Output the [X, Y] coordinate of the center of the cell containing the given text.  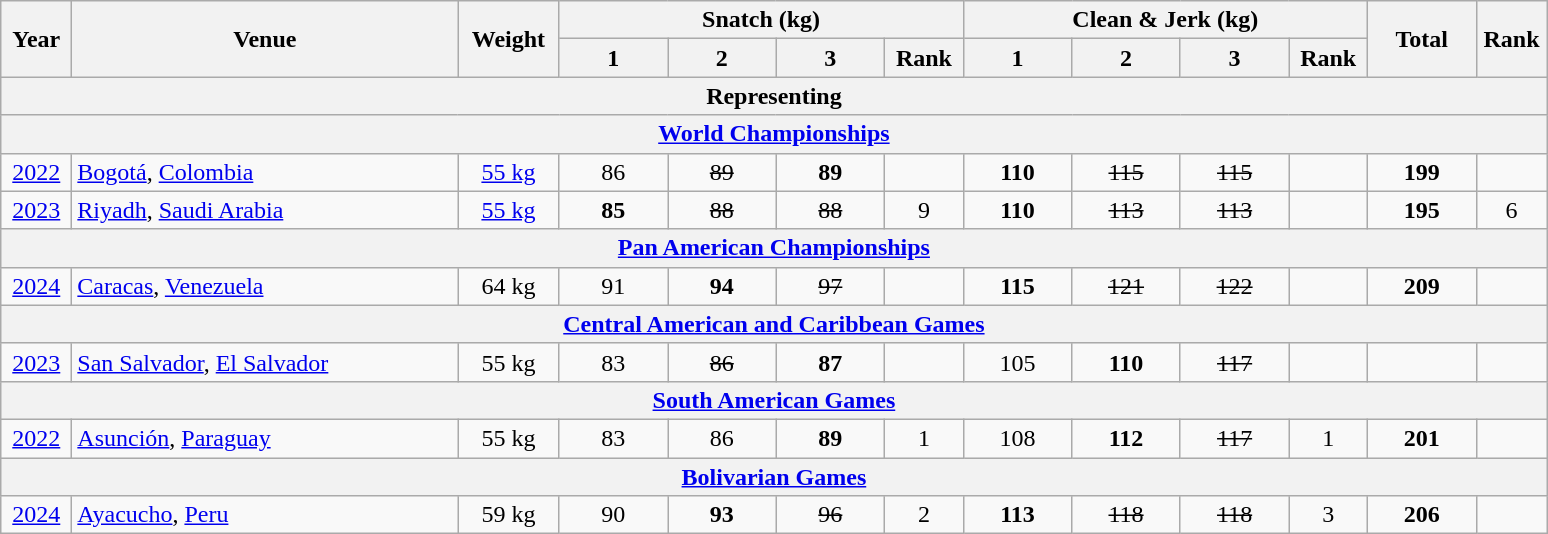
87 [830, 362]
Bogotá, Colombia [265, 172]
108 [1018, 438]
Clean & Jerk (kg) [1165, 20]
9 [924, 210]
Asunción, Paraguay [265, 438]
Pan American Championships [774, 248]
Ayacucho, Peru [265, 515]
Venue [265, 39]
206 [1422, 515]
121 [1126, 286]
Year [36, 39]
Riyadh, Saudi Arabia [265, 210]
209 [1422, 286]
San Salvador, El Salvador [265, 362]
93 [722, 515]
195 [1422, 210]
Total [1422, 39]
96 [830, 515]
105 [1018, 362]
6 [1512, 210]
94 [722, 286]
97 [830, 286]
85 [614, 210]
South American Games [774, 400]
Representing [774, 96]
64 kg [508, 286]
91 [614, 286]
59 kg [508, 515]
201 [1422, 438]
World Championships [774, 134]
Weight [508, 39]
199 [1422, 172]
122 [1234, 286]
112 [1126, 438]
Bolivarian Games [774, 477]
Caracas, Venezuela [265, 286]
Central American and Caribbean Games [774, 324]
Snatch (kg) [761, 20]
90 [614, 515]
